Return the [X, Y] coordinate for the center point of the cell that contains the specified text.  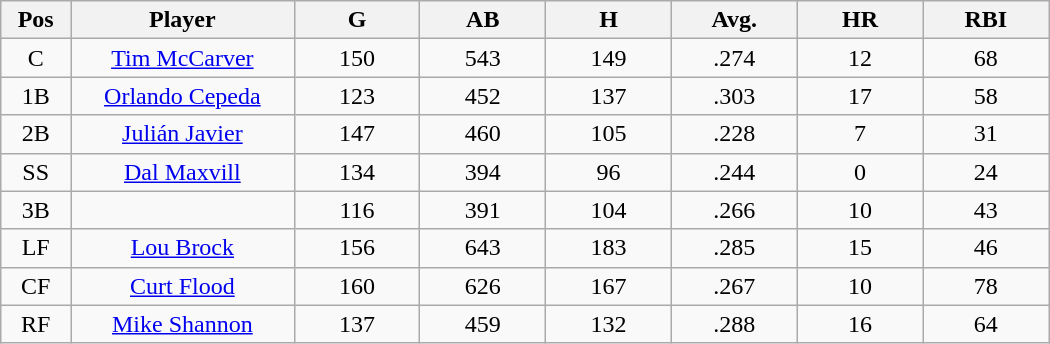
78 [986, 286]
Mike Shannon [183, 324]
123 [357, 96]
RF [36, 324]
C [36, 58]
H [609, 20]
HR [860, 20]
12 [860, 58]
68 [986, 58]
543 [483, 58]
.288 [734, 324]
AB [483, 20]
SS [36, 172]
150 [357, 58]
643 [483, 248]
Lou Brock [183, 248]
149 [609, 58]
134 [357, 172]
626 [483, 286]
Avg. [734, 20]
96 [609, 172]
156 [357, 248]
G [357, 20]
460 [483, 134]
LF [36, 248]
Julián Javier [183, 134]
132 [609, 324]
0 [860, 172]
116 [357, 210]
Curt Flood [183, 286]
167 [609, 286]
24 [986, 172]
Orlando Cepeda [183, 96]
3B [36, 210]
15 [860, 248]
105 [609, 134]
31 [986, 134]
147 [357, 134]
.228 [734, 134]
43 [986, 210]
160 [357, 286]
452 [483, 96]
16 [860, 324]
183 [609, 248]
46 [986, 248]
17 [860, 96]
459 [483, 324]
CF [36, 286]
64 [986, 324]
7 [860, 134]
.266 [734, 210]
.274 [734, 58]
Pos [36, 20]
.285 [734, 248]
.303 [734, 96]
.244 [734, 172]
104 [609, 210]
Player [183, 20]
2B [36, 134]
1B [36, 96]
Dal Maxvill [183, 172]
391 [483, 210]
RBI [986, 20]
Tim McCarver [183, 58]
58 [986, 96]
394 [483, 172]
.267 [734, 286]
